Detect which cell encompasses the target text, then output its (x, y) center coordinate. 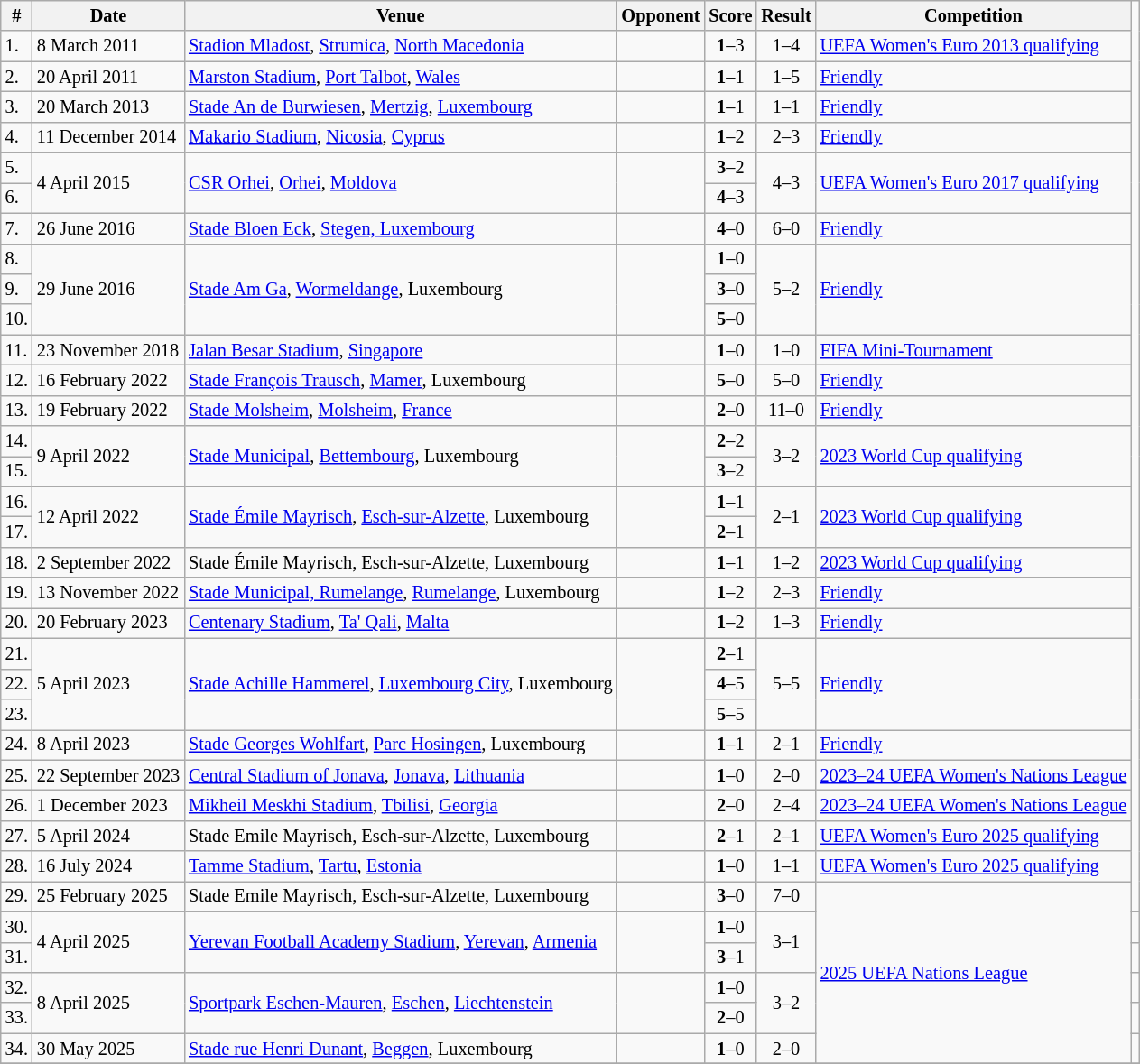
2. (16, 77)
4 April 2025 (108, 942)
8 April 2023 (108, 745)
20 April 2011 (108, 77)
Stade Molsheim, Molsheim, France (401, 411)
25. (16, 775)
24. (16, 745)
3. (16, 106)
Makario Stadium, Nicosia, Cyprus (401, 137)
Tamme Stadium, Tartu, Estonia (401, 866)
Yerevan Football Academy Stadium, Yerevan, Armenia (401, 942)
5 April 2023 (108, 684)
20 March 2013 (108, 106)
11. (16, 350)
4 April 2015 (108, 182)
Stade Georges Wohlfart, Parc Hosingen, Luxembourg (401, 745)
11 December 2014 (108, 137)
12 April 2022 (108, 516)
Stade Bloen Eck, Stegen, Luxembourg (401, 228)
19 February 2022 (108, 411)
10. (16, 319)
31. (16, 958)
Stade Municipal, Rumelange, Rumelange, Luxembourg (401, 593)
30 May 2025 (108, 1049)
26 June 2016 (108, 228)
16 February 2022 (108, 380)
Stade Achille Hammerel, Luxembourg City, Luxembourg (401, 684)
2 September 2022 (108, 562)
2025 UEFA Nations League (974, 972)
1–5 (785, 77)
Centenary Stadium, Ta' Qali, Malta (401, 623)
16. (16, 502)
4–5 (730, 684)
Venue (401, 15)
21. (16, 653)
22. (16, 684)
Competition (974, 15)
Jalan Besar Stadium, Singapore (401, 350)
13. (16, 411)
UEFA Women's Euro 2013 qualifying (974, 46)
20. (16, 623)
28. (16, 866)
6. (16, 198)
17. (16, 532)
33. (16, 1018)
34. (16, 1049)
Stade Am Ga, Wormeldange, Luxembourg (401, 289)
12. (16, 380)
Sportpark Eschen-Mauren, Eschen, Liechtenstein (401, 1002)
# (16, 15)
Opponent (661, 15)
6–0 (785, 228)
5–2 (785, 289)
1 December 2023 (108, 805)
11–0 (785, 411)
Stade rue Henri Dunant, Beggen, Luxembourg (401, 1049)
Stade François Trausch, Mamer, Luxembourg (401, 380)
Stade Municipal, Bettembourg, Luxembourg (401, 457)
Stade An de Burwiesen, Mertzig, Luxembourg (401, 106)
16 July 2024 (108, 866)
Marston Stadium, Port Talbot, Wales (401, 77)
18. (16, 562)
Stadion Mladost, Strumica, North Macedonia (401, 46)
2–2 (730, 441)
15. (16, 471)
23 November 2018 (108, 350)
7. (16, 228)
5 April 2024 (108, 836)
13 November 2022 (108, 593)
20 February 2023 (108, 623)
4–0 (730, 228)
26. (16, 805)
25 February 2025 (108, 896)
FIFA Mini-Tournament (974, 350)
30. (16, 927)
1. (16, 46)
14. (16, 441)
19. (16, 593)
22 September 2023 (108, 775)
9 April 2022 (108, 457)
32. (16, 987)
Mikheil Meskhi Stadium, Tbilisi, Georgia (401, 805)
27. (16, 836)
1–4 (785, 46)
9. (16, 289)
4. (16, 137)
8 April 2025 (108, 1002)
Central Stadium of Jonava, Jonava, Lithuania (401, 775)
CSR Orhei, Orhei, Moldova (401, 182)
23. (16, 714)
2–4 (785, 805)
7–0 (785, 896)
UEFA Women's Euro 2017 qualifying (974, 182)
29. (16, 896)
8. (16, 259)
Date (108, 15)
Score (730, 15)
5. (16, 168)
29 June 2016 (108, 289)
8 March 2011 (108, 46)
Result (785, 15)
